Capture the cell that displays the provided text and extract its (x, y) central coordinate. 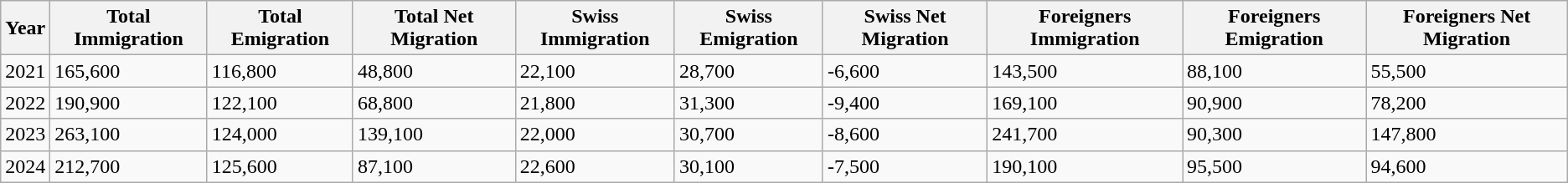
124,000 (280, 135)
48,800 (434, 71)
Total Emigration (280, 28)
55,500 (1467, 71)
Swiss Net Migration (905, 28)
263,100 (129, 135)
21,800 (595, 103)
90,900 (1275, 103)
Year (25, 28)
88,100 (1275, 71)
22,600 (595, 166)
-6,600 (905, 71)
116,800 (280, 71)
-7,500 (905, 166)
78,200 (1467, 103)
125,600 (280, 166)
147,800 (1467, 135)
Total Immigration (129, 28)
212,700 (129, 166)
2021 (25, 71)
Swiss Immigration (595, 28)
169,100 (1086, 103)
22,100 (595, 71)
2023 (25, 135)
139,100 (434, 135)
31,300 (749, 103)
-9,400 (905, 103)
30,700 (749, 135)
68,800 (434, 103)
87,100 (434, 166)
Total Net Migration (434, 28)
165,600 (129, 71)
22,000 (595, 135)
122,100 (280, 103)
143,500 (1086, 71)
95,500 (1275, 166)
-8,600 (905, 135)
2024 (25, 166)
190,900 (129, 103)
30,100 (749, 166)
2022 (25, 103)
28,700 (749, 71)
94,600 (1467, 166)
241,700 (1086, 135)
Foreigners Emigration (1275, 28)
90,300 (1275, 135)
Foreigners Net Migration (1467, 28)
Foreigners Immigration (1086, 28)
Swiss Emigration (749, 28)
190,100 (1086, 166)
